Search for the cell housing the specified text and yield its [X, Y] center coordinate. 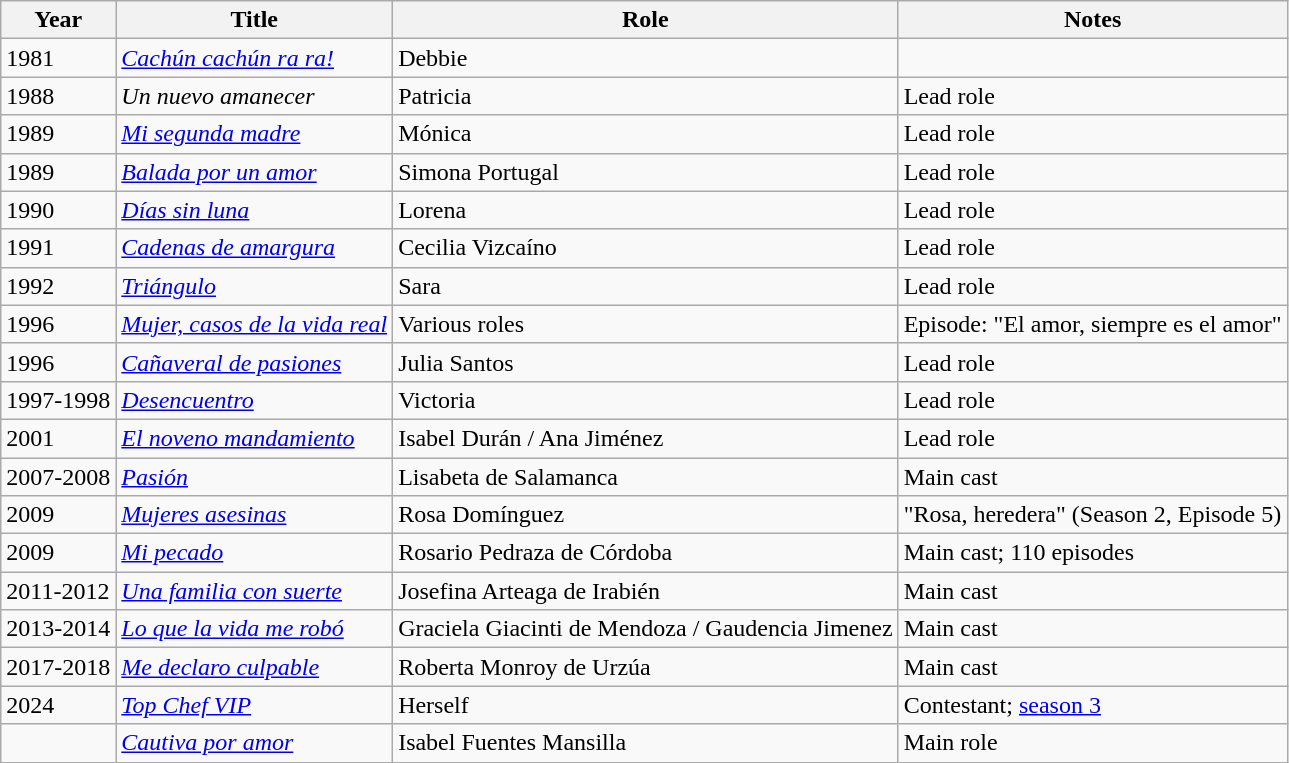
"Rosa, heredera" (Season 2, Episode 5) [1092, 515]
Contestant; season 3 [1092, 705]
Lorena [646, 210]
Top Chef VIP [254, 705]
Una familia con suerte [254, 591]
Mónica [646, 134]
Graciela Giacinti de Mendoza / Gaudencia Jimenez [646, 629]
2011-2012 [58, 591]
Title [254, 20]
Lisabeta de Salamanca [646, 477]
Notes [1092, 20]
Simona Portugal [646, 172]
Cecilia Vizcaíno [646, 248]
Year [58, 20]
1991 [58, 248]
2001 [58, 438]
Cachún cachún ra ra! [254, 58]
1988 [58, 96]
Isabel Fuentes Mansilla [646, 743]
Triángulo [254, 286]
Lo que la vida me robó [254, 629]
Julia Santos [646, 362]
Rosa Domínguez [646, 515]
Desencuentro [254, 400]
Isabel Durán / Ana Jiménez [646, 438]
Main role [1092, 743]
Mi segunda madre [254, 134]
Me declaro culpable [254, 667]
2017-2018 [58, 667]
Mujer, casos de la vida real [254, 324]
Josefina Arteaga de Irabién [646, 591]
Un nuevo amanecer [254, 96]
2007-2008 [58, 477]
Herself [646, 705]
Días sin luna [254, 210]
1981 [58, 58]
Mujeres asesinas [254, 515]
2013-2014 [58, 629]
1992 [58, 286]
Role [646, 20]
Pasión [254, 477]
Cadenas de amargura [254, 248]
Various roles [646, 324]
Roberta Monroy de Urzúa [646, 667]
Patricia [646, 96]
Main cast; 110 episodes [1092, 553]
Cañaveral de pasiones [254, 362]
Victoria [646, 400]
Rosario Pedraza de Córdoba [646, 553]
Cautiva por amor [254, 743]
Mi pecado [254, 553]
Sara [646, 286]
1990 [58, 210]
El noveno mandamiento [254, 438]
1997-1998 [58, 400]
Episode: "El amor, siempre es el amor" [1092, 324]
Debbie [646, 58]
Balada por un amor [254, 172]
2024 [58, 705]
